Scan for the cell matching the given text and deliver its [X, Y] coordinate at center. 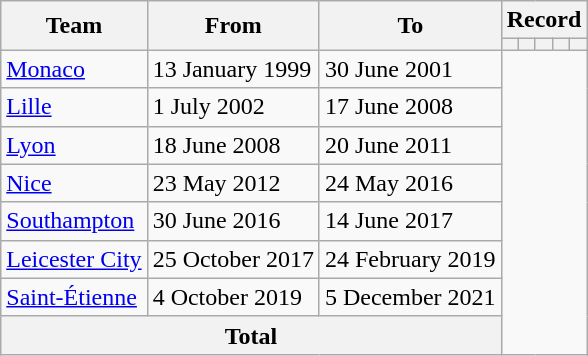
25 October 2017 [233, 259]
24 May 2016 [410, 183]
To [410, 26]
Lille [74, 107]
20 June 2011 [410, 145]
Monaco [74, 69]
Southampton [74, 221]
From [233, 26]
17 June 2008 [410, 107]
Leicester City [74, 259]
30 June 2001 [410, 69]
1 July 2002 [233, 107]
23 May 2012 [233, 183]
Nice [74, 183]
Lyon [74, 145]
18 June 2008 [233, 145]
24 February 2019 [410, 259]
Record [544, 20]
13 January 1999 [233, 69]
5 December 2021 [410, 297]
Saint-Étienne [74, 297]
30 June 2016 [233, 221]
Total [251, 335]
14 June 2017 [410, 221]
Team [74, 26]
4 October 2019 [233, 297]
